Find where the given text appears and provide that cell's center as [X, Y] coordinate. 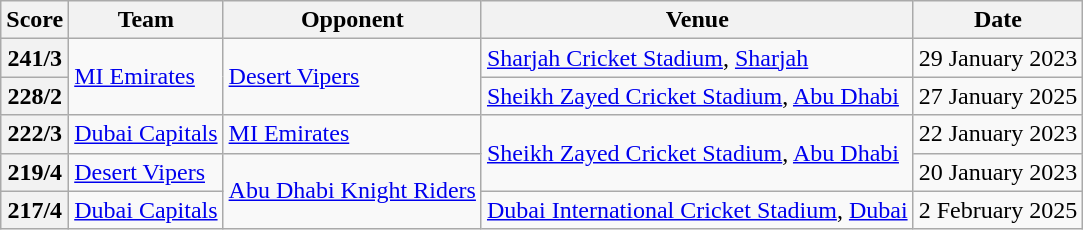
222/3 [35, 134]
27 January 2025 [998, 96]
29 January 2023 [998, 58]
2 February 2025 [998, 210]
241/3 [35, 58]
228/2 [35, 96]
219/4 [35, 172]
20 January 2023 [998, 172]
Date [998, 20]
Dubai International Cricket Stadium, Dubai [697, 210]
22 January 2023 [998, 134]
Team [146, 20]
Opponent [352, 20]
Venue [697, 20]
Score [35, 20]
Abu Dhabi Knight Riders [352, 191]
217/4 [35, 210]
Sharjah Cricket Stadium, Sharjah [697, 58]
